Return the [x, y] coordinate for the center point of the cell that contains the specified text.  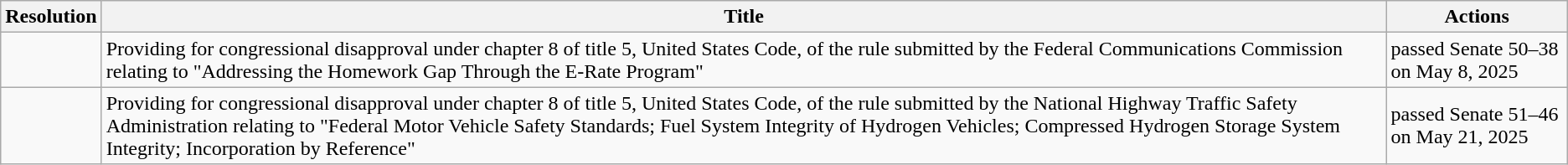
Resolution [51, 17]
passed Senate 51–46 on May 21, 2025 [1477, 126]
Title [744, 17]
Actions [1477, 17]
passed Senate 50–38 on May 8, 2025 [1477, 60]
